Return [X, Y] of the center of cell containing provided text 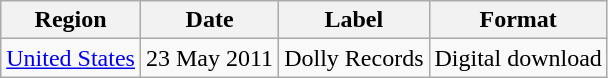
Dolly Records [354, 58]
Format [518, 20]
Label [354, 20]
Digital download [518, 58]
United States [71, 58]
Region [71, 20]
Date [209, 20]
23 May 2011 [209, 58]
